Identify which cell holds the provided text, then report its (x, y) central coordinate. 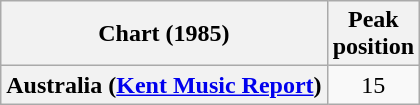
Australia (Kent Music Report) (164, 85)
15 (373, 85)
Chart (1985) (164, 34)
Peak position (373, 34)
